Find where the given text appears and provide that cell's center as (X, Y) coordinate. 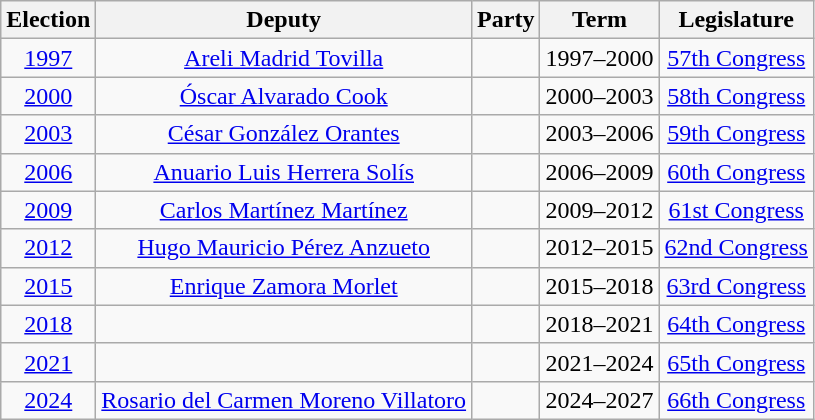
Election (48, 20)
2000 (48, 96)
64th Congress (736, 324)
57th Congress (736, 58)
2015 (48, 286)
Rosario del Carmen Moreno Villatoro (284, 400)
58th Congress (736, 96)
59th Congress (736, 134)
Óscar Alvarado Cook (284, 96)
1997–2000 (600, 58)
2021–2024 (600, 362)
2003 (48, 134)
63rd Congress (736, 286)
Hugo Mauricio Pérez Anzueto (284, 248)
Deputy (284, 20)
66th Congress (736, 400)
2021 (48, 362)
61st Congress (736, 210)
2018–2021 (600, 324)
65th Congress (736, 362)
César González Orantes (284, 134)
2009–2012 (600, 210)
2024 (48, 400)
Legislature (736, 20)
2009 (48, 210)
1997 (48, 58)
2012–2015 (600, 248)
Enrique Zamora Morlet (284, 286)
Carlos Martínez Martínez (284, 210)
60th Congress (736, 172)
Term (600, 20)
62nd Congress (736, 248)
2006 (48, 172)
Party (506, 20)
2018 (48, 324)
2000–2003 (600, 96)
2015–2018 (600, 286)
Areli Madrid Tovilla (284, 58)
2006–2009 (600, 172)
Anuario Luis Herrera Solís (284, 172)
2012 (48, 248)
2024–2027 (600, 400)
2003–2006 (600, 134)
